Return [X, Y] of the center of cell containing provided text 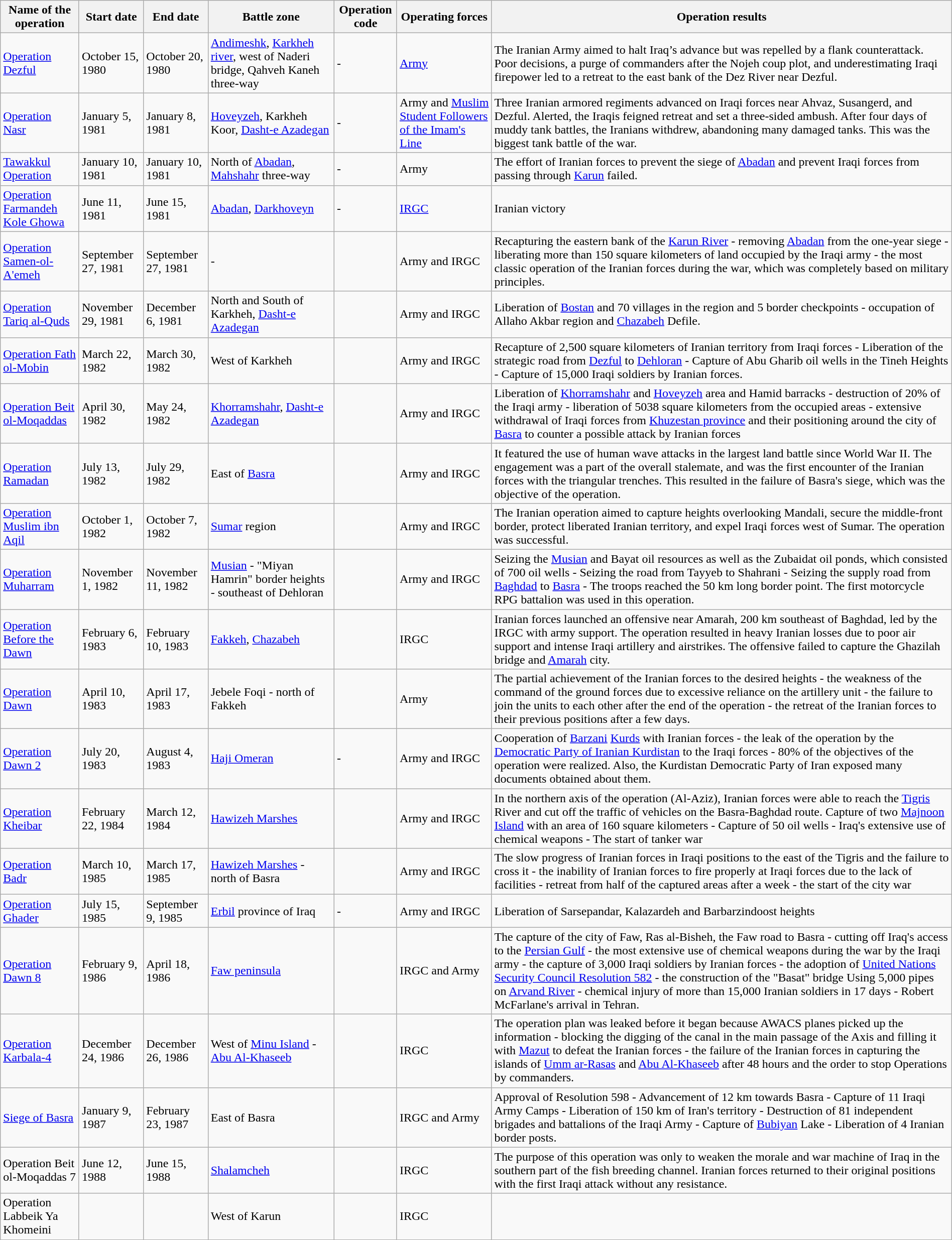
Start date [111, 17]
West of Karkheh [271, 360]
Liberation of Bostan and 70 villages in the region and 5 border checkpoints - occupation of Allaho Akbar region and Chazabeh Defile. [722, 314]
January 9, 1987 [111, 1118]
June 15, 1988 [176, 1170]
Operation Beit ol-Moqaddas 7 [40, 1170]
Battle zone [271, 17]
The effort of Iranian forces to prevent the siege of Abadan and prevent Iraqi forces from passing through Karun failed. [722, 169]
July 29, 1982 [176, 473]
November 1, 1982 [111, 579]
North and South of Karkheh, Dasht-e Azadegan [271, 314]
North of Abadan, Mahshahr three-way [271, 169]
Operation Dezful [40, 63]
Name of the operation [40, 17]
April 30, 1982 [111, 414]
Operation Muharram [40, 579]
Operation Beit ol-Moqaddas [40, 414]
Operation Dawn 8 [40, 971]
Operation Samen-ol-A'emeh [40, 261]
Khorramshahr, Dasht-e Azadegan [271, 414]
Musian - "Miyan Hamrin" border heights - southeast of Dehloran [271, 579]
February 23, 1987 [176, 1118]
Operation Dawn 2 [40, 759]
July 15, 1985 [111, 911]
Operation Tariq al-Quds [40, 314]
June 11, 1981 [111, 208]
March 10, 1985 [111, 872]
West of Minu Island - Abu Al-Khaseeb [271, 1051]
August 4, 1983 [176, 759]
October 20, 1980 [176, 63]
Abadan, Darkhoveyn [271, 208]
Siege of Basra [40, 1118]
Operation Dawn [40, 699]
November 29, 1981 [111, 314]
December 24, 1986 [111, 1051]
Jebele Foqi - north of Fakkeh [271, 699]
Sumar region [271, 526]
February 10, 1983 [176, 640]
April 17, 1983 [176, 699]
Operating forces [444, 17]
May 24, 1982 [176, 414]
Operation Before the Dawn [40, 640]
Erbil province of Iraq [271, 911]
West of Karun [271, 1216]
Operation Labbeik Ya Khomeini [40, 1216]
Hawizeh Marshes - north of Basra [271, 872]
Operation code [366, 17]
July 13, 1982 [111, 473]
December 26, 1986 [176, 1051]
Hawizeh Marshes [271, 818]
Fakkeh, Chazabeh [271, 640]
Operation results [722, 17]
Operation Farmandeh Kole Ghowa [40, 208]
March 22, 1982 [111, 360]
September 9, 1985 [176, 911]
Hoveyzeh, Karkheh Koor, Dasht-e Azadegan [271, 122]
January 5, 1981 [111, 122]
Operation Ghader [40, 911]
February 6, 1983 [111, 640]
January 8, 1981 [176, 122]
April 18, 1986 [176, 971]
Shalamcheh [271, 1170]
April 10, 1983 [111, 699]
October 15, 1980 [111, 63]
March 30, 1982 [176, 360]
Liberation of Sarsepandar, Kalazardeh and Barbarzindoost heights [722, 911]
Operation Karbala-4 [40, 1051]
Andimeshk, Karkheh river, west of Naderi bridge, Qahveh Kaneh three-way [271, 63]
December 6, 1981 [176, 314]
March 17, 1985 [176, 872]
Operation Fath ol-Mobin [40, 360]
February 22, 1984 [111, 818]
End date [176, 17]
October 1, 1982 [111, 526]
Operation Kheibar [40, 818]
March 12, 1984 [176, 818]
Faw peninsula [271, 971]
Operation Nasr [40, 122]
June 12, 1988 [111, 1170]
Operation Muslim ibn Aqil [40, 526]
Haji Omeran [271, 759]
October 7, 1982 [176, 526]
Operation Badr [40, 872]
Army and Muslim Student Followers of the Imam's Line [444, 122]
November 11, 1982 [176, 579]
Iranian victory [722, 208]
Tawakkul Operation [40, 169]
Operation Ramadan [40, 473]
February 9, 1986 [111, 971]
June 15, 1981 [176, 208]
July 20, 1983 [111, 759]
